Capture the cell that displays the provided text and extract its (x, y) central coordinate. 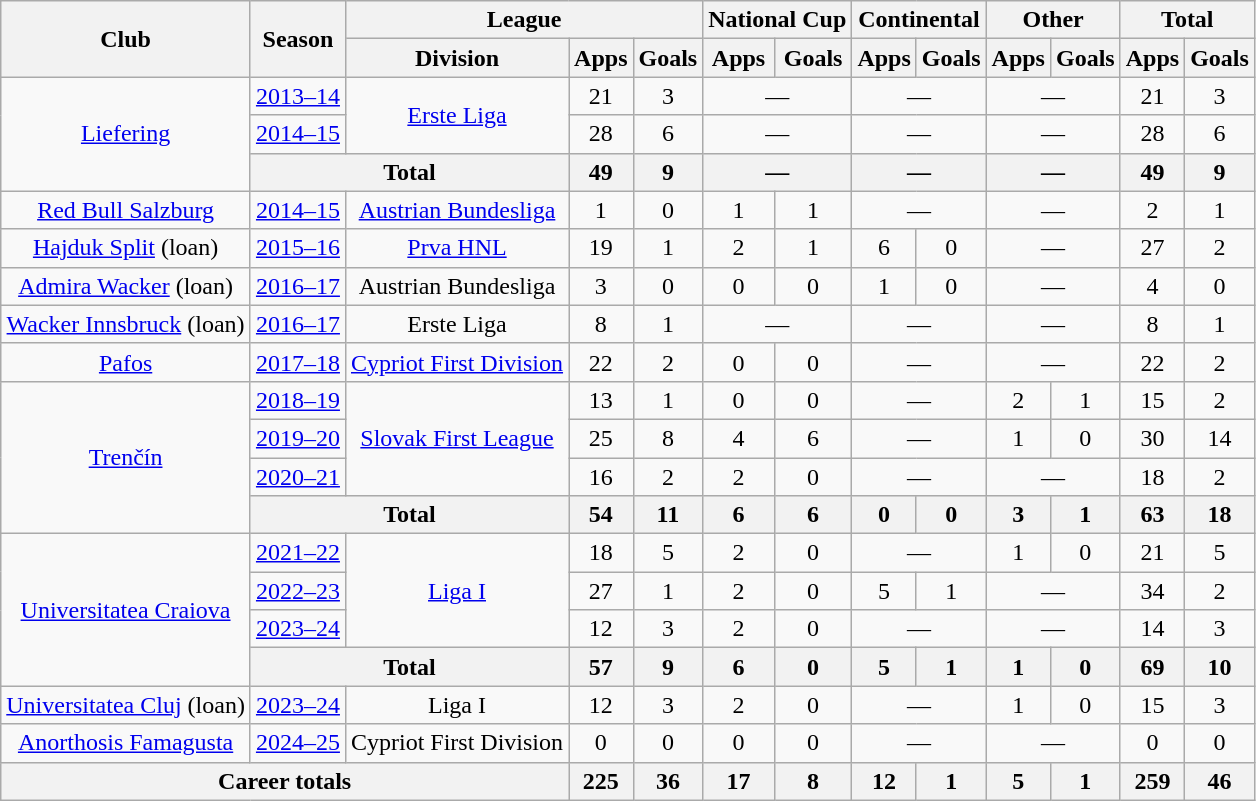
10 (1220, 667)
Club (126, 39)
Prva HNL (456, 248)
69 (1152, 667)
2019–20 (298, 438)
Hajduk Split (loan) (126, 248)
17 (739, 781)
Admira Wacker (loan) (126, 286)
2022–23 (298, 591)
2018–19 (298, 400)
259 (1152, 781)
Liefering (126, 134)
2021–22 (298, 553)
League (524, 20)
16 (601, 477)
Anorthosis Famagusta (126, 743)
Red Bull Salzburg (126, 210)
46 (1220, 781)
25 (601, 438)
Trenčín (126, 457)
225 (601, 781)
Other (1053, 20)
Wacker Innsbruck (loan) (126, 324)
57 (601, 667)
54 (601, 515)
13 (601, 400)
2017–18 (298, 362)
National Cup (778, 20)
Continental (919, 20)
19 (601, 248)
11 (668, 515)
Universitatea Craiova (126, 610)
2013–14 (298, 96)
30 (1152, 438)
2015–16 (298, 248)
34 (1152, 591)
2024–25 (298, 743)
Division (456, 58)
Slovak First League (456, 438)
Season (298, 39)
63 (1152, 515)
2020–21 (298, 477)
Pafos (126, 362)
36 (668, 781)
Career totals (285, 781)
Universitatea Cluj (loan) (126, 705)
